Provide the (X, Y) coordinate of the cell's center where the given text is located.  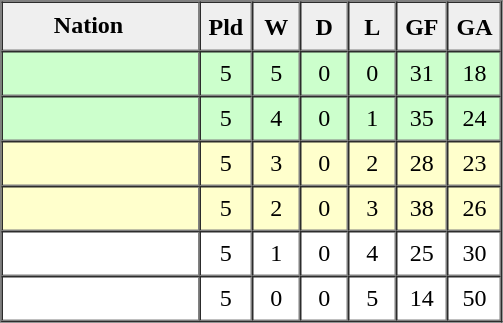
50 (475, 298)
25 (422, 254)
23 (475, 164)
GF (422, 27)
38 (422, 208)
D (324, 27)
24 (475, 118)
26 (475, 208)
35 (422, 118)
18 (475, 74)
30 (475, 254)
28 (422, 164)
W (276, 27)
Nation (101, 27)
31 (422, 74)
Pld (226, 27)
L (372, 27)
GA (475, 27)
14 (422, 298)
